Provide the [X, Y] coordinate of the cell's center where the given text is located.  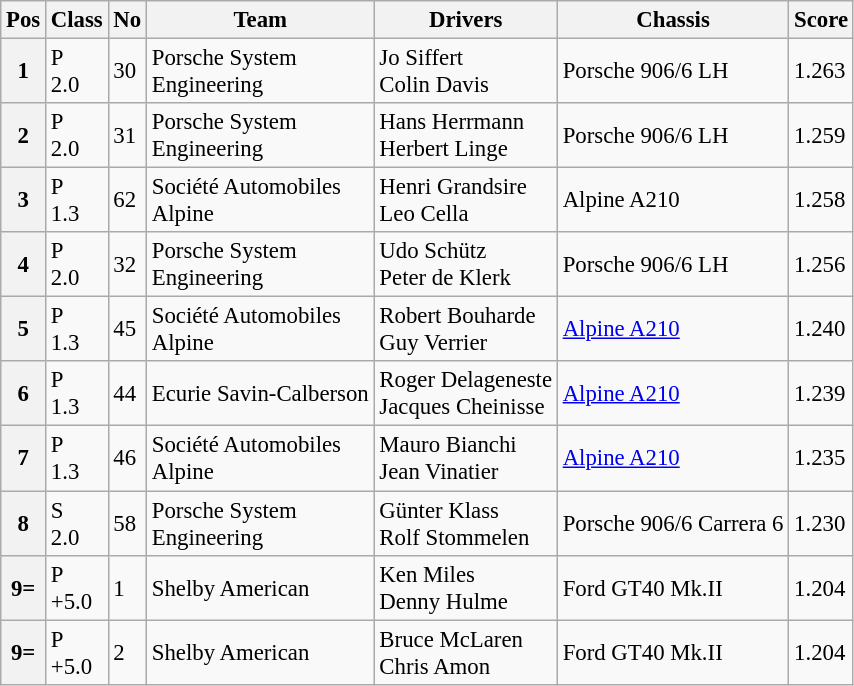
Pos [24, 20]
Ecurie Savin-Calberson [260, 394]
Class [78, 20]
S2.0 [78, 524]
Ken Miles Denny Hulme [466, 588]
1.259 [822, 136]
Mauro Bianchi Jean Vinatier [466, 458]
Henri Grandsire Leo Cella [466, 200]
58 [127, 524]
Team [260, 20]
44 [127, 394]
46 [127, 458]
32 [127, 264]
1.240 [822, 330]
1.263 [822, 72]
No [127, 20]
Robert Bouharde Guy Verrier [466, 330]
Score [822, 20]
1.235 [822, 458]
3 [24, 200]
1.258 [822, 200]
30 [127, 72]
62 [127, 200]
Günter Klass Rolf Stommelen [466, 524]
Hans Herrmann Herbert Linge [466, 136]
Jo Siffert Colin Davis [466, 72]
5 [24, 330]
7 [24, 458]
8 [24, 524]
4 [24, 264]
Drivers [466, 20]
1.230 [822, 524]
6 [24, 394]
Udo Schütz Peter de Klerk [466, 264]
31 [127, 136]
Chassis [672, 20]
Roger Delageneste Jacques Cheinisse [466, 394]
1.239 [822, 394]
45 [127, 330]
1.256 [822, 264]
Porsche 906/6 Carrera 6 [672, 524]
Bruce McLaren Chris Amon [466, 652]
